Identify which cell holds the provided text, then report its (x, y) central coordinate. 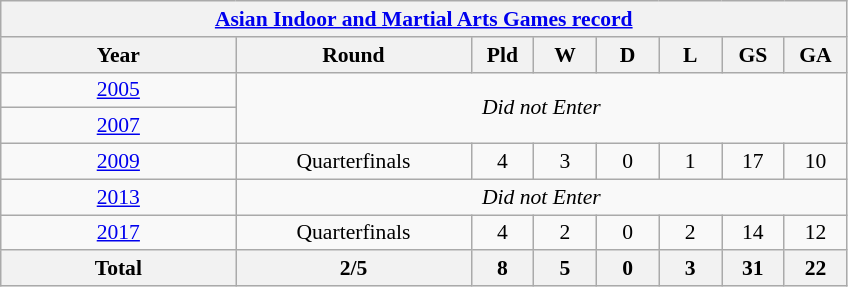
D (628, 55)
2009 (118, 162)
10 (816, 162)
2005 (118, 90)
Round (354, 55)
2013 (118, 197)
17 (754, 162)
8 (502, 269)
Pld (502, 55)
12 (816, 233)
2/5 (354, 269)
2017 (118, 233)
2007 (118, 126)
1 (690, 162)
Year (118, 55)
31 (754, 269)
W (566, 55)
L (690, 55)
Asian Indoor and Martial Arts Games record (424, 19)
GS (754, 55)
Total (118, 269)
5 (566, 269)
22 (816, 269)
14 (754, 233)
GA (816, 55)
